Output the (x, y) coordinate of the center of the cell containing the given text.  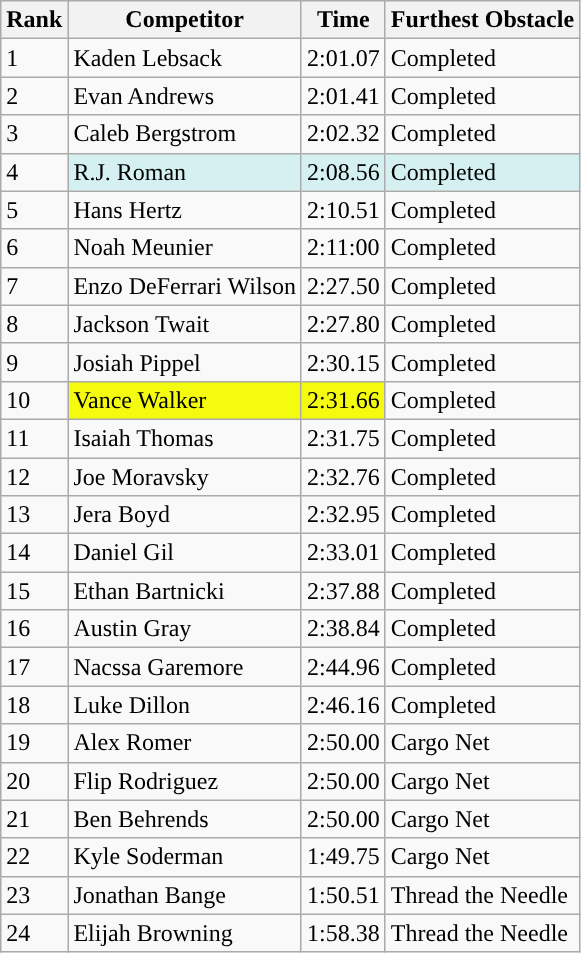
Austin Gray (185, 629)
5 (34, 210)
11 (34, 438)
2:32.95 (343, 515)
3 (34, 134)
2:01.41 (343, 96)
2:02.32 (343, 134)
2:08.56 (343, 172)
21 (34, 819)
Alex Romer (185, 743)
13 (34, 515)
Competitor (185, 20)
Hans Hertz (185, 210)
15 (34, 591)
Rank (34, 20)
2:27.50 (343, 286)
16 (34, 629)
Evan Andrews (185, 96)
Enzo DeFerrari Wilson (185, 286)
2:01.07 (343, 58)
Jackson Twait (185, 324)
Flip Rodriguez (185, 781)
17 (34, 667)
Daniel Gil (185, 553)
12 (34, 477)
2:44.96 (343, 667)
Nacssa Garemore (185, 667)
2:11:00 (343, 248)
Noah Meunier (185, 248)
20 (34, 781)
18 (34, 705)
Ben Behrends (185, 819)
Caleb Bergstrom (185, 134)
2:33.01 (343, 553)
2:46.16 (343, 705)
Time (343, 20)
22 (34, 857)
1:50.51 (343, 895)
R.J. Roman (185, 172)
Furthest Obstacle (482, 20)
2 (34, 96)
Vance Walker (185, 400)
1:58.38 (343, 933)
Ethan Bartnicki (185, 591)
8 (34, 324)
Isaiah Thomas (185, 438)
Jonathan Bange (185, 895)
1 (34, 58)
1:49.75 (343, 857)
23 (34, 895)
2:31.75 (343, 438)
2:30.15 (343, 362)
9 (34, 362)
19 (34, 743)
2:37.88 (343, 591)
10 (34, 400)
Elijah Browning (185, 933)
Kyle Soderman (185, 857)
Jera Boyd (185, 515)
7 (34, 286)
Joe Moravsky (185, 477)
2:32.76 (343, 477)
24 (34, 933)
2:27.80 (343, 324)
Kaden Lebsack (185, 58)
2:38.84 (343, 629)
6 (34, 248)
Josiah Pippel (185, 362)
4 (34, 172)
2:31.66 (343, 400)
2:10.51 (343, 210)
Luke Dillon (185, 705)
14 (34, 553)
